Find where the given text appears and provide that cell's center as [X, Y] coordinate. 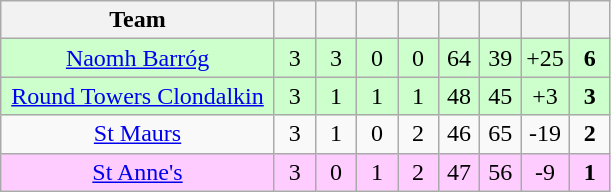
64 [460, 58]
6 [590, 58]
39 [500, 58]
Team [138, 20]
-9 [546, 172]
St Anne's [138, 172]
St Maurs [138, 134]
65 [500, 134]
46 [460, 134]
45 [500, 96]
47 [460, 172]
Round Towers Clondalkin [138, 96]
-19 [546, 134]
48 [460, 96]
56 [500, 172]
Naomh Barróg [138, 58]
+25 [546, 58]
+3 [546, 96]
